Determine the (X, Y) coordinate at the center of the cell enclosing the given text.  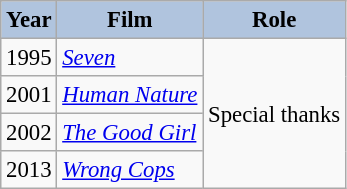
2002 (29, 133)
Human Nature (130, 95)
Role (274, 20)
Special thanks (274, 114)
1995 (29, 58)
Seven (130, 58)
The Good Girl (130, 133)
Year (29, 20)
Film (130, 20)
2001 (29, 95)
Wrong Cops (130, 170)
2013 (29, 170)
